Identify which cell holds the provided text, then report its [X, Y] central coordinate. 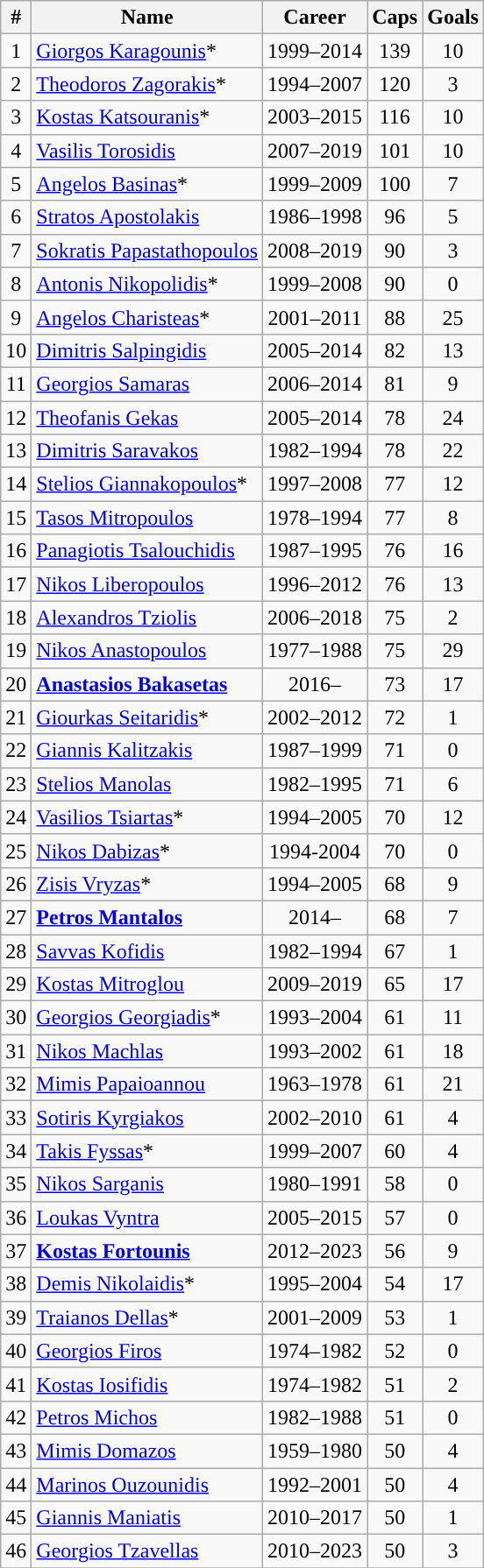
Alexandros Tziolis [147, 618]
2016– [316, 684]
23 [16, 784]
33 [16, 1118]
2001–2009 [316, 1317]
1963–1978 [316, 1084]
Theofanis Gekas [147, 418]
41 [16, 1384]
Savvas Kofidis [147, 950]
Demis Nikolaidis* [147, 1284]
139 [395, 51]
Theodoros Zagorakis* [147, 84]
Nikos Liberopoulos [147, 584]
2014– [316, 917]
Name [147, 18]
2010–2017 [316, 1518]
Antonis Nikopolidis* [147, 284]
Takis Fyssas* [147, 1151]
1993–2002 [316, 1051]
65 [395, 985]
2007–2019 [316, 151]
Mimis Papaioannou [147, 1084]
120 [395, 84]
43 [16, 1451]
2002–2012 [316, 717]
2003–2015 [316, 117]
1999–2008 [316, 284]
45 [16, 1518]
1999–2009 [316, 184]
81 [395, 384]
Goals [453, 18]
1978–1994 [316, 518]
1980–1991 [316, 1184]
88 [395, 317]
Panagiotis Tsalouchidis [147, 551]
38 [16, 1284]
26 [16, 884]
Kostas Iosifidis [147, 1384]
Angelos Charisteas* [147, 317]
1977–1988 [316, 651]
Tasos Mitropoulos [147, 518]
31 [16, 1051]
# [16, 18]
1995–2004 [316, 1284]
35 [16, 1184]
37 [16, 1251]
Georgios Georgiadis* [147, 1018]
53 [395, 1317]
1987–1995 [316, 551]
1959–1980 [316, 1451]
1996–2012 [316, 584]
Nikos Machlas [147, 1051]
1997–2008 [316, 484]
14 [16, 484]
15 [16, 518]
27 [16, 917]
2010–2023 [316, 1551]
Stratos Apostolakis [147, 217]
Dimitris Salpingidis [147, 350]
100 [395, 184]
1982–1995 [316, 784]
42 [16, 1417]
2008–2019 [316, 251]
Giannis Kalitzakis [147, 751]
Petros Michos [147, 1417]
2002–2010 [316, 1118]
Career [316, 18]
82 [395, 350]
Petros Mantalos [147, 917]
19 [16, 651]
60 [395, 1151]
40 [16, 1351]
96 [395, 217]
Giourkas Seitaridis* [147, 717]
Kostas Katsouranis* [147, 117]
1993–2004 [316, 1018]
73 [395, 684]
Sotiris Kyrgiakos [147, 1118]
2006–2014 [316, 384]
2001–2011 [316, 317]
1986–1998 [316, 217]
52 [395, 1351]
1992–2001 [316, 1485]
Georgios Samaras [147, 384]
Georgios Tzavellas [147, 1551]
Nikos Sarganis [147, 1184]
2009–2019 [316, 985]
Stelios Giannakopoulos* [147, 484]
39 [16, 1317]
46 [16, 1551]
1987–1999 [316, 751]
Giannis Maniatis [147, 1518]
1999–2014 [316, 51]
28 [16, 950]
Caps [395, 18]
1982–1988 [316, 1417]
2006–2018 [316, 618]
Kostas Mitroglou [147, 985]
Giorgos Karagounis* [147, 51]
20 [16, 684]
Traianos Dellas* [147, 1317]
Vasilis Torosidis [147, 151]
30 [16, 1018]
56 [395, 1251]
Anastasios Bakasetas [147, 684]
44 [16, 1485]
54 [395, 1284]
1994–2007 [316, 84]
1999–2007 [316, 1151]
Nikos Dabizas* [147, 851]
Loukas Vyntra [147, 1218]
Mimis Domazos [147, 1451]
116 [395, 117]
Kostas Fortounis [147, 1251]
Sokratis Papastathopoulos [147, 251]
Marinos Ouzounidis [147, 1485]
36 [16, 1218]
58 [395, 1184]
Vasilios Tsiartas* [147, 817]
Georgios Firos [147, 1351]
Zisis Vryzas* [147, 884]
Stelios Manolas [147, 784]
101 [395, 151]
1994-2004 [316, 851]
67 [395, 950]
32 [16, 1084]
34 [16, 1151]
Dimitris Saravakos [147, 451]
Nikos Anastopoulos [147, 651]
Angelos Basinas* [147, 184]
2005–2015 [316, 1218]
72 [395, 717]
57 [395, 1218]
2012–2023 [316, 1251]
